From the cell containing the given text, extract its center point as [x, y] coordinate. 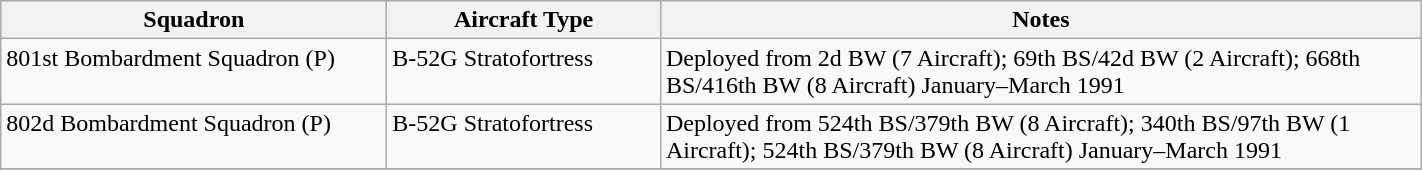
Deployed from 524th BS/379th BW (8 Aircraft); 340th BS/97th BW (1 Aircraft); 524th BS/379th BW (8 Aircraft) January–March 1991 [1040, 136]
Squadron [194, 20]
801st Bombardment Squadron (P) [194, 72]
Notes [1040, 20]
Deployed from 2d BW (7 Aircraft); 69th BS/42d BW (2 Aircraft); 668th BS/416th BW (8 Aircraft) January–March 1991 [1040, 72]
802d Bombardment Squadron (P) [194, 136]
Aircraft Type [524, 20]
